From the cell containing the given text, extract its center point as [x, y] coordinate. 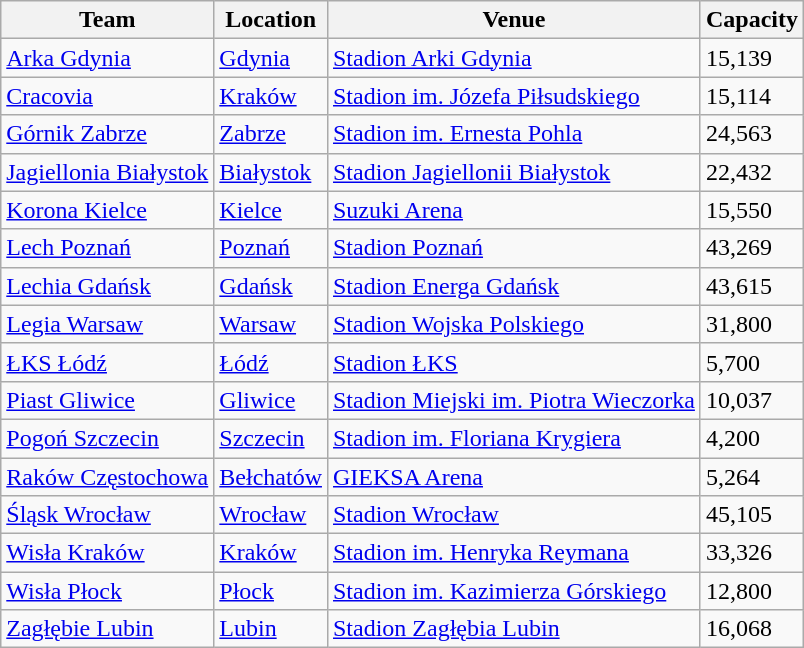
Stadion im. Józefa Piłsudskiego [514, 96]
Arka Gdynia [108, 58]
10,037 [752, 400]
Team [108, 20]
Stadion Wojska Polskiego [514, 324]
Stadion Wrocław [514, 515]
Lechia Gdańsk [108, 286]
Stadion im. Kazimierza Górskiego [514, 591]
Stadion Miejski im. Piotra Wieczorka [514, 400]
5,264 [752, 477]
Korona Kielce [108, 210]
Stadion ŁKS [514, 362]
Raków Częstochowa [108, 477]
Location [271, 20]
Gdańsk [271, 286]
Poznań [271, 248]
4,200 [752, 438]
Płock [271, 591]
Wrocław [271, 515]
Jagiellonia Białystok [108, 172]
Łódź [271, 362]
Legia Warsaw [108, 324]
Capacity [752, 20]
Bełchatów [271, 477]
Stadion im. Ernesta Pohla [514, 134]
31,800 [752, 324]
Gdynia [271, 58]
15,114 [752, 96]
33,326 [752, 553]
Górnik Zabrze [108, 134]
16,068 [752, 629]
Cracovia [108, 96]
22,432 [752, 172]
Śląsk Wrocław [108, 515]
43,269 [752, 248]
Stadion Energa Gdańsk [514, 286]
Szczecin [271, 438]
Piast Gliwice [108, 400]
15,139 [752, 58]
Pogoń Szczecin [108, 438]
Kielce [271, 210]
Stadion Poznań [514, 248]
Lech Poznań [108, 248]
43,615 [752, 286]
ŁKS Łódź [108, 362]
12,800 [752, 591]
24,563 [752, 134]
Lubin [271, 629]
Białystok [271, 172]
Wisła Kraków [108, 553]
Stadion im. Henryka Reymana [514, 553]
Zagłębie Lubin [108, 629]
Stadion Zagłębia Lubin [514, 629]
Suzuki Arena [514, 210]
Venue [514, 20]
15,550 [752, 210]
Stadion Jagiellonii Białystok [514, 172]
45,105 [752, 515]
Stadion Arki Gdynia [514, 58]
GIEKSA Arena [514, 477]
5,700 [752, 362]
Zabrze [271, 134]
Wisła Płock [108, 591]
Gliwice [271, 400]
Stadion im. Floriana Krygiera [514, 438]
Warsaw [271, 324]
